Pinpoint the cell where the given text exists, returning its [X, Y] midpoint coordinate. 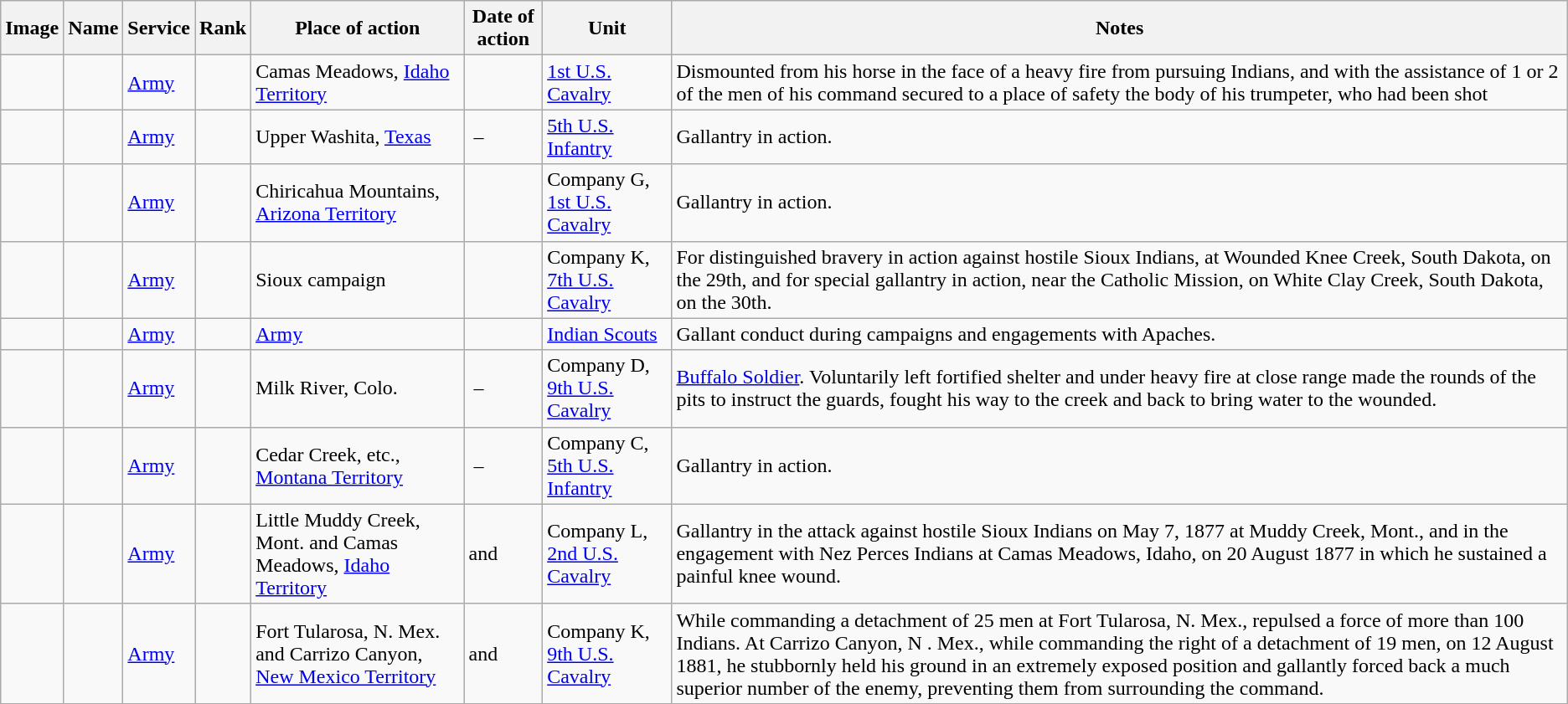
Image [32, 28]
Camas Meadows, Idaho Territory [358, 82]
Unit [607, 28]
Cedar Creek, etc., Montana Territory [358, 465]
5th U.S. Infantry [607, 137]
Chiricahua Mountains, Arizona Territory [358, 203]
Name [94, 28]
Little Muddy Creek, Mont. and Camas Meadows, Idaho Territory [358, 554]
Place of action [358, 28]
Company D, 9th U.S. Cavalry [607, 388]
Notes [1119, 28]
Company G, 1st U.S. Cavalry [607, 203]
Indian Scouts [607, 334]
Company K, 7th U.S. Cavalry [607, 280]
Service [159, 28]
Date of action [503, 28]
Gallant conduct during campaigns and engagements with Apaches. [1119, 334]
Upper Washita, Texas [358, 137]
Company C, 5th U.S. Infantry [607, 465]
Rank [223, 28]
Sioux campaign [358, 280]
1st U.S. Cavalry [607, 82]
Company K, 9th U.S. Cavalry [607, 653]
Company L, 2nd U.S. Cavalry [607, 554]
Milk River, Colo. [358, 388]
Fort Tularosa, N. Mex. and Carrizo Canyon, New Mexico Territory [358, 653]
